Capture the cell that displays the provided text and extract its [X, Y] central coordinate. 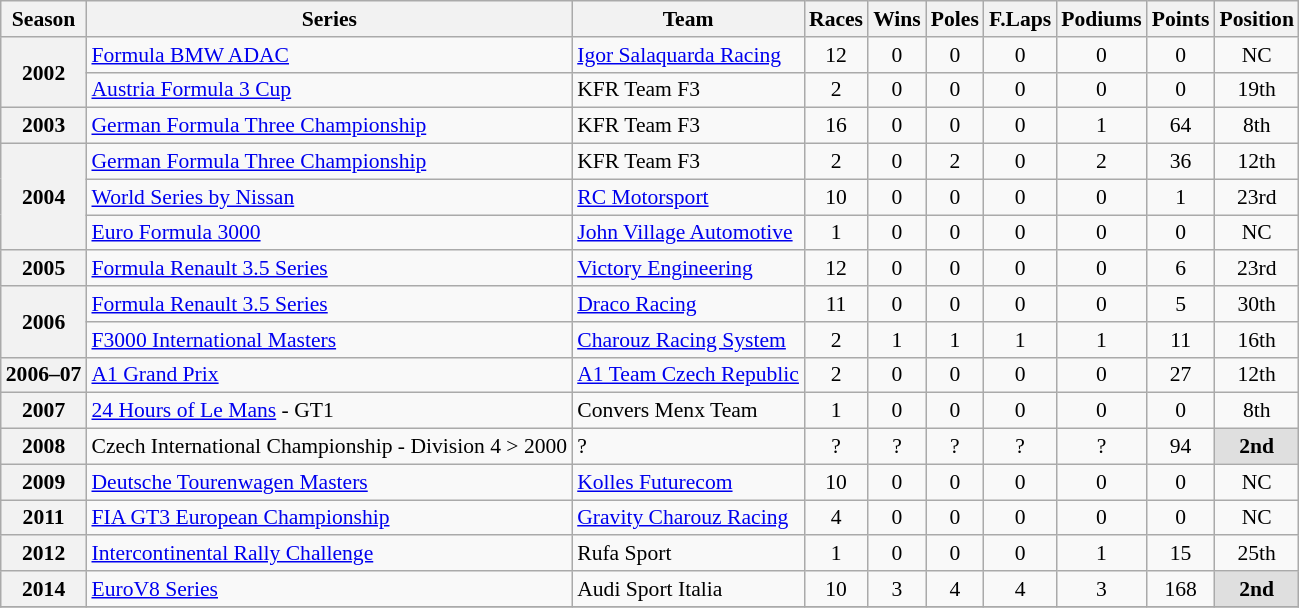
John Village Automotive [688, 233]
Kolles Futurecom [688, 482]
A1 Grand Prix [329, 375]
RC Motorsport [688, 197]
Victory Engineering [688, 269]
F3000 International Masters [329, 340]
Points [1181, 19]
27 [1181, 375]
Position [1256, 19]
Team [688, 19]
2002 [44, 72]
2012 [44, 554]
36 [1181, 162]
World Series by Nissan [329, 197]
Audi Sport Italia [688, 589]
2014 [44, 589]
Convers Menx Team [688, 411]
Draco Racing [688, 304]
25th [1256, 554]
Rufa Sport [688, 554]
2006 [44, 322]
2011 [44, 518]
2007 [44, 411]
16th [1256, 340]
94 [1181, 447]
6 [1181, 269]
Euro Formula 3000 [329, 233]
F.Laps [1020, 19]
5 [1181, 304]
16 [836, 126]
Igor Salaquarda Racing [688, 55]
Races [836, 19]
Deutsche Tourenwagen Masters [329, 482]
Wins [897, 19]
FIA GT3 European Championship [329, 518]
19th [1256, 90]
15 [1181, 554]
64 [1181, 126]
2004 [44, 198]
Czech International Championship - Division 4 > 2000 [329, 447]
2003 [44, 126]
2005 [44, 269]
Austria Formula 3 Cup [329, 90]
24 Hours of Le Mans - GT1 [329, 411]
Intercontinental Rally Challenge [329, 554]
Podiums [1102, 19]
Formula BMW ADAC [329, 55]
Charouz Racing System [688, 340]
2006–07 [44, 375]
Series [329, 19]
Season [44, 19]
168 [1181, 589]
EuroV8 Series [329, 589]
2009 [44, 482]
30th [1256, 304]
2008 [44, 447]
Poles [955, 19]
Gravity Charouz Racing [688, 518]
A1 Team Czech Republic [688, 375]
